Output the (x, y) coordinate of the center of the cell containing the given text.  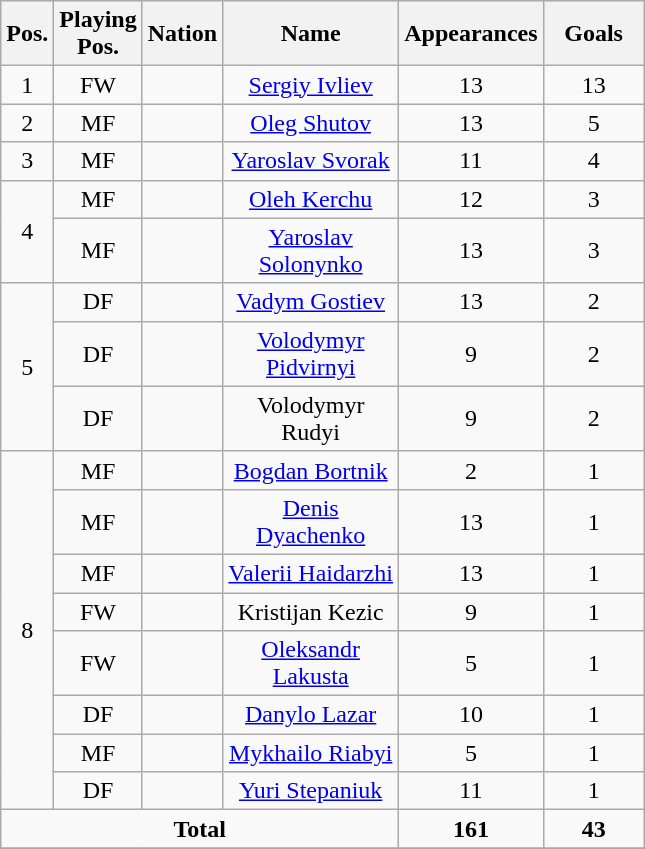
10 (471, 715)
Danylo Lazar (311, 715)
Yuri Stepaniuk (311, 791)
Appearances (471, 34)
8 (28, 630)
Goals (594, 34)
Pos. (28, 34)
Name (311, 34)
Sergiy Ivliev (311, 85)
Valerii Haidarzhi (311, 573)
Volodymyr Rudyi (311, 418)
161 (471, 829)
Denis Dyachenko (311, 522)
Playing Pos. (98, 34)
Oleh Kerchu (311, 199)
Volodymyr Pidvirnyi (311, 354)
12 (471, 199)
Yaroslav Solonynko (311, 250)
Bogdan Bortnik (311, 470)
43 (594, 829)
Nation (182, 34)
Vadym Gostiev (311, 302)
Kristijan Kezic (311, 611)
Total (200, 829)
Yaroslav Svorak (311, 161)
Oleg Shutov (311, 123)
Oleksandr Lakusta (311, 664)
Mykhailo Riabyi (311, 753)
